Pinpoint the cell where the given text exists, returning its [x, y] midpoint coordinate. 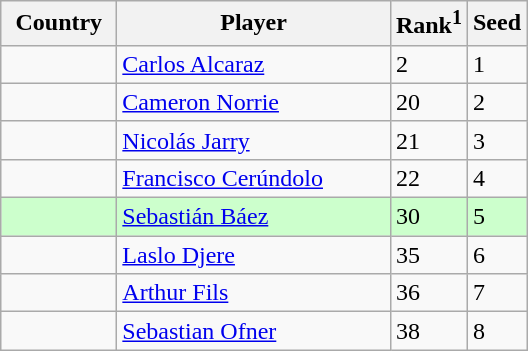
Seed [496, 24]
20 [428, 102]
5 [496, 217]
35 [428, 255]
4 [496, 178]
Sebastián Báez [254, 217]
36 [428, 293]
8 [496, 331]
30 [428, 217]
1 [496, 64]
Francisco Cerúndolo [254, 178]
Carlos Alcaraz [254, 64]
Laslo Djere [254, 255]
Arthur Fils [254, 293]
Sebastian Ofner [254, 331]
7 [496, 293]
Cameron Norrie [254, 102]
Nicolás Jarry [254, 140]
Player [254, 24]
Country [59, 24]
22 [428, 178]
3 [496, 140]
Rank1 [428, 24]
6 [496, 255]
21 [428, 140]
38 [428, 331]
